Capture the cell that displays the provided text and extract its [x, y] central coordinate. 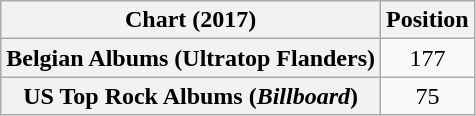
Chart (2017) [191, 20]
Position [428, 20]
177 [428, 58]
Belgian Albums (Ultratop Flanders) [191, 58]
US Top Rock Albums (Billboard) [191, 96]
75 [428, 96]
